From the cell containing the given text, extract its center point as (X, Y) coordinate. 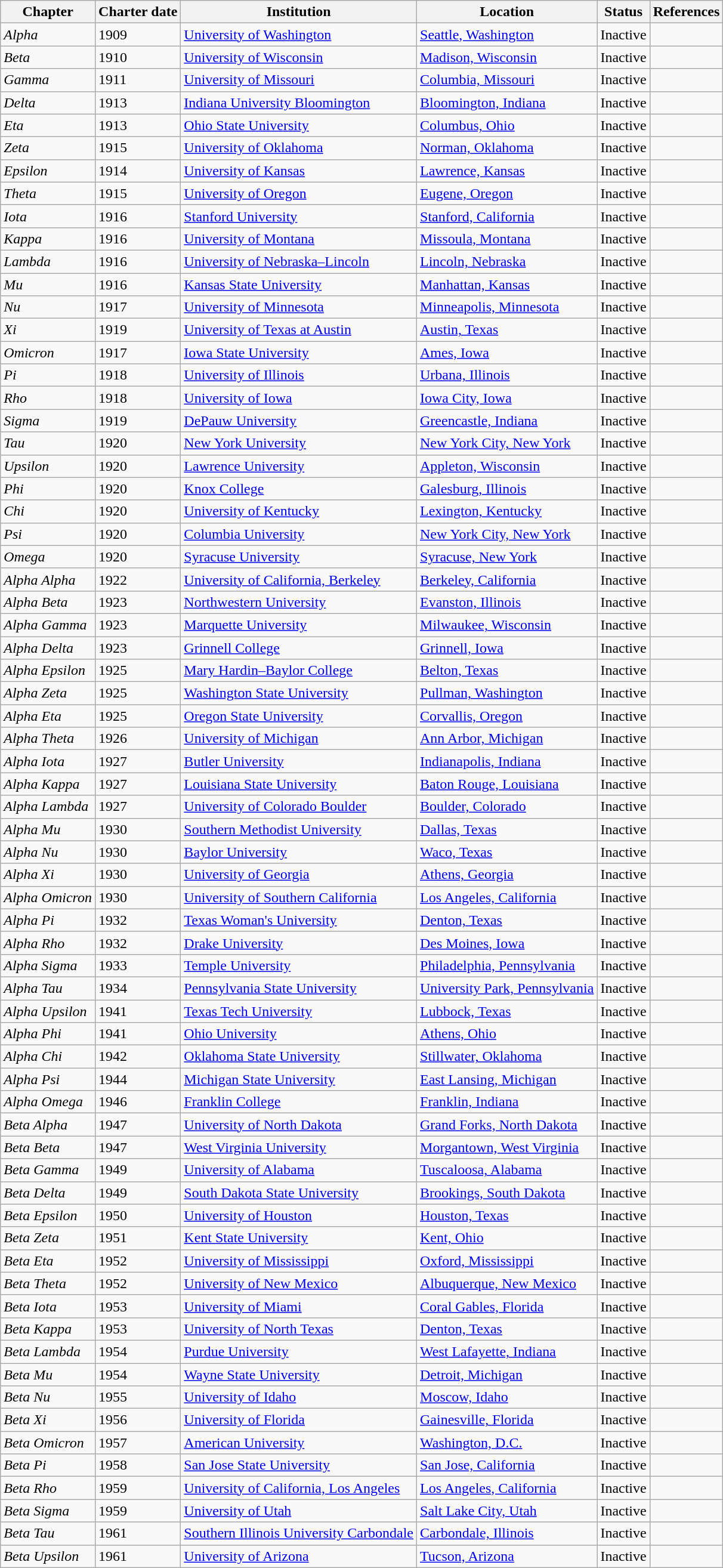
Berkeley, California (507, 579)
Alpha Epsilon (48, 671)
Urbana, Illinois (507, 375)
Xi (48, 330)
University of Southern California (299, 897)
University of Michigan (299, 739)
Texas Woman's University (299, 920)
Zeta (48, 148)
Wayne State University (299, 1374)
1914 (138, 171)
University of North Dakota (299, 1125)
Minneapolis, Minnesota (507, 307)
Sigma (48, 421)
Corvallis, Oregon (507, 716)
Theta (48, 193)
University of Texas at Austin (299, 330)
Alpha Mu (48, 829)
Phi (48, 489)
Washington State University (299, 693)
Beta Mu (48, 1374)
Bloomington, Indiana (507, 103)
Franklin College (299, 1102)
Alpha Zeta (48, 693)
Beta Alpha (48, 1125)
Columbia, Missouri (507, 80)
University of Montana (299, 239)
Salt Lake City, Utah (507, 1511)
Location (507, 12)
1933 (138, 965)
University of Oklahoma (299, 148)
Pennsylvania State University (299, 988)
Seattle, Washington (507, 35)
Baton Rouge, Louisiana (507, 784)
1958 (138, 1465)
Pi (48, 375)
Beta Gamma (48, 1170)
University of Utah (299, 1511)
Status (623, 12)
University of Mississippi (299, 1261)
University of Illinois (299, 375)
Norman, Oklahoma (507, 148)
Beta Beta (48, 1147)
Grinnell, Iowa (507, 647)
Alpha Theta (48, 739)
University Park, Pennsylvania (507, 988)
Omega (48, 557)
Indianapolis, Indiana (507, 761)
Alpha Pi (48, 920)
Alpha Lambda (48, 807)
University of Nebraska–Lincoln (299, 261)
1926 (138, 739)
Ann Arbor, Michigan (507, 739)
Kansas State University (299, 285)
Ames, Iowa (507, 353)
Tucson, Arizona (507, 1556)
Beta Tau (48, 1533)
Temple University (299, 965)
University of Georgia (299, 875)
Grinnell College (299, 647)
Southern Illinois University Carbondale (299, 1533)
1950 (138, 1215)
Houston, Texas (507, 1215)
University of California, Los Angeles (299, 1488)
Alpha Psi (48, 1079)
Kent State University (299, 1238)
Ohio University (299, 1034)
Iowa City, Iowa (507, 398)
Beta Nu (48, 1397)
Chi (48, 511)
1911 (138, 80)
Alpha Omicron (48, 897)
Beta Sigma (48, 1511)
Coral Gables, Florida (507, 1306)
Appleton, Wisconsin (507, 466)
Texas Tech University (299, 1011)
University of New Mexico (299, 1283)
Drake University (299, 943)
Brookings, South Dakota (507, 1193)
Louisiana State University (299, 784)
Beta Iota (48, 1306)
Indiana University Bloomington (299, 103)
Michigan State University (299, 1079)
Beta Pi (48, 1465)
Rho (48, 398)
University of Houston (299, 1215)
Alpha (48, 35)
Kappa (48, 239)
Washington, D.C. (507, 1443)
Beta Theta (48, 1283)
Eta (48, 125)
Athens, Ohio (507, 1034)
Belton, Texas (507, 671)
Morgantown, West Virginia (507, 1147)
East Lansing, Michigan (507, 1079)
Beta Omicron (48, 1443)
Greencastle, Indiana (507, 421)
1910 (138, 57)
Alpha Nu (48, 852)
Galesburg, Illinois (507, 489)
New York University (299, 443)
Dallas, Texas (507, 829)
Butler University (299, 761)
1957 (138, 1443)
Alpha Eta (48, 716)
South Dakota State University (299, 1193)
Columbus, Ohio (507, 125)
Delta (48, 103)
West Lafayette, Indiana (507, 1351)
1956 (138, 1420)
Lawrence, Kansas (507, 171)
Upsilon (48, 466)
University of Minnesota (299, 307)
1934 (138, 988)
Ohio State University (299, 125)
Franklin, Indiana (507, 1102)
Alpha Iota (48, 761)
Milwaukee, Wisconsin (507, 625)
Oxford, Mississippi (507, 1261)
Austin, Texas (507, 330)
Alpha Omega (48, 1102)
1951 (138, 1238)
Alpha Alpha (48, 579)
Boulder, Colorado (507, 807)
Stanford, California (507, 216)
University of California, Berkeley (299, 579)
Des Moines, Iowa (507, 943)
Alpha Beta (48, 602)
References (686, 12)
Marquette University (299, 625)
Detroit, Michigan (507, 1374)
Psi (48, 534)
Syracuse University (299, 557)
University of Miami (299, 1306)
Alpha Upsilon (48, 1011)
Alpha Rho (48, 943)
Beta Upsilon (48, 1556)
Gamma (48, 80)
Kent, Ohio (507, 1238)
Northwestern University (299, 602)
Oregon State University (299, 716)
Iota (48, 216)
Alpha Phi (48, 1034)
Beta Zeta (48, 1238)
DePauw University (299, 421)
Philadelphia, Pennsylvania (507, 965)
Beta Xi (48, 1420)
Beta Rho (48, 1488)
Albuquerque, New Mexico (507, 1283)
University of Kentucky (299, 511)
1946 (138, 1102)
University of North Texas (299, 1329)
Knox College (299, 489)
1955 (138, 1397)
1909 (138, 35)
West Virginia University (299, 1147)
Mary Hardin–Baylor College (299, 671)
Lexington, Kentucky (507, 511)
Missoula, Montana (507, 239)
Omicron (48, 353)
Lincoln, Nebraska (507, 261)
Tau (48, 443)
Beta Delta (48, 1193)
Alpha Chi (48, 1057)
San Jose State University (299, 1465)
University of Idaho (299, 1397)
1942 (138, 1057)
Alpha Delta (48, 647)
Charter date (138, 12)
Tuscaloosa, Alabama (507, 1170)
Evanston, Illinois (507, 602)
Carbondale, Illinois (507, 1533)
Alpha Sigma (48, 965)
Baylor University (299, 852)
University of Colorado Boulder (299, 807)
Athens, Georgia (507, 875)
Stanford University (299, 216)
University of Wisconsin (299, 57)
Alpha Tau (48, 988)
Waco, Texas (507, 852)
Beta Lambda (48, 1351)
University of Kansas (299, 171)
Chapter (48, 12)
Alpha Kappa (48, 784)
Lambda (48, 261)
Lubbock, Texas (507, 1011)
Lawrence University (299, 466)
Alpha Xi (48, 875)
University of Iowa (299, 398)
Stillwater, Oklahoma (507, 1057)
Madison, Wisconsin (507, 57)
Oklahoma State University (299, 1057)
Iowa State University (299, 353)
Pullman, Washington (507, 693)
Eugene, Oregon (507, 193)
Beta (48, 57)
Beta Eta (48, 1261)
University of Alabama (299, 1170)
1922 (138, 579)
San Jose, California (507, 1465)
Grand Forks, North Dakota (507, 1125)
Gainesville, Florida (507, 1420)
Epsilon (48, 171)
Southern Methodist University (299, 829)
Manhattan, Kansas (507, 285)
Nu (48, 307)
Moscow, Idaho (507, 1397)
Alpha Gamma (48, 625)
Institution (299, 12)
University of Arizona (299, 1556)
American University (299, 1443)
University of Missouri (299, 80)
University of Oregon (299, 193)
1944 (138, 1079)
University of Florida (299, 1420)
Columbia University (299, 534)
Beta Kappa (48, 1329)
Syracuse, New York (507, 557)
Beta Epsilon (48, 1215)
Mu (48, 285)
University of Washington (299, 35)
Purdue University (299, 1351)
